Provide the [x, y] coordinate of the cell's center where the given text is located.  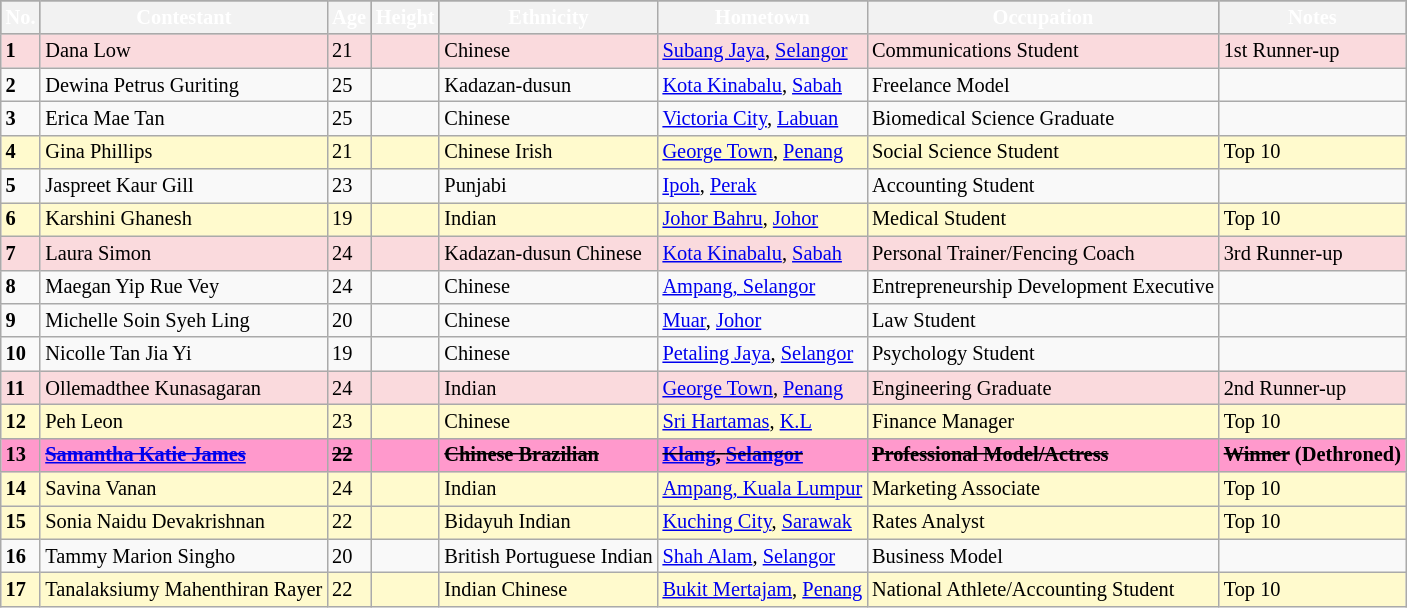
Winner (Dethroned) [1312, 455]
Biomedical Science Graduate [1043, 118]
Ampang, Selangor [763, 287]
Punjabi [548, 186]
2nd Runner-up [1312, 388]
1 [21, 51]
National Athlete/Accounting Student [1043, 589]
Ollemadthee Kunasagaran [184, 388]
15 [21, 522]
14 [21, 489]
Chinese Brazilian [548, 455]
Petaling Jaya, Selangor [763, 354]
Hometown [763, 17]
Victoria City, Labuan [763, 118]
Height [406, 17]
Tammy Marion Singho [184, 556]
Entrepreneurship Development Executive [1043, 287]
Jaspreet Kaur Gill [184, 186]
3rd Runner-up [1312, 253]
Ampang, Kuala Lumpur [763, 489]
Ipoh, Perak [763, 186]
Medical Student [1043, 219]
Karshini Ghanesh [184, 219]
Laura Simon [184, 253]
10 [21, 354]
Bidayuh Indian [548, 522]
Age [349, 17]
Law Student [1043, 320]
11 [21, 388]
16 [21, 556]
Savina Vanan [184, 489]
Notes [1312, 17]
13 [21, 455]
Professional Model/Actress [1043, 455]
7 [21, 253]
Engineering Graduate [1043, 388]
Sonia Naidu Devakrishnan [184, 522]
Occupation [1043, 17]
17 [21, 589]
Finance Manager [1043, 421]
Contestant [184, 17]
Sri Hartamas, K.L [763, 421]
Klang, Selangor [763, 455]
Kadazan-dusun Chinese [548, 253]
Michelle Soin Syeh Ling [184, 320]
2 [21, 85]
Muar, Johor [763, 320]
Communications Student [1043, 51]
3 [21, 118]
No. [21, 17]
1st Runner-up [1312, 51]
Psychology Student [1043, 354]
Dewina Petrus Guriting [184, 85]
Kadazan-dusun [548, 85]
Nicolle Tan Jia Yi [184, 354]
Ethnicity [548, 17]
Dana Low [184, 51]
Erica Mae Tan [184, 118]
Tanalaksiumy Mahenthiran Rayer [184, 589]
6 [21, 219]
Shah Alam, Selangor [763, 556]
Gina Phillips [184, 152]
Indian Chinese [548, 589]
8 [21, 287]
Business Model [1043, 556]
British Portuguese Indian [548, 556]
Johor Bahru, Johor [763, 219]
5 [21, 186]
Freelance Model [1043, 85]
Peh Leon [184, 421]
Social Science Student [1043, 152]
Subang Jaya, Selangor [763, 51]
Kuching City, Sarawak [763, 522]
Maegan Yip Rue Vey [184, 287]
12 [21, 421]
Rates Analyst [1043, 522]
Accounting Student [1043, 186]
Personal Trainer/Fencing Coach [1043, 253]
Chinese Irish [548, 152]
9 [21, 320]
Marketing Associate [1043, 489]
Bukit Mertajam, Penang [763, 589]
Samantha Katie James [184, 455]
4 [21, 152]
